Find where the given text appears and provide that cell's center as [X, Y] coordinate. 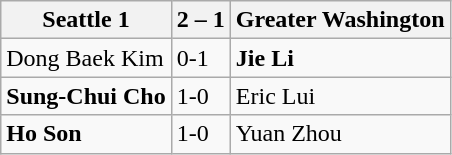
0-1 [200, 58]
Greater Washington [340, 20]
Jie Li [340, 58]
Eric Lui [340, 96]
2 – 1 [200, 20]
Seattle 1 [86, 20]
Ho Son [86, 134]
Yuan Zhou [340, 134]
Dong Baek Kim [86, 58]
Sung-Chui Cho [86, 96]
